Search for the cell housing the specified text and yield its [x, y] center coordinate. 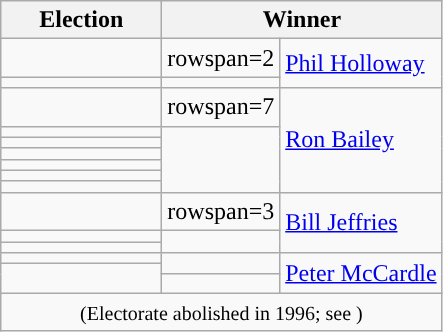
Phil Holloway [361, 64]
Bill Jeffries [361, 222]
rowspan=2 [221, 58]
rowspan=7 [221, 107]
Ron Bailey [361, 140]
(Electorate abolished in 1996; see ) [222, 311]
rowspan=3 [221, 211]
Peter McCardle [361, 273]
Winner [302, 20]
Election [82, 20]
